Return the [x, y] coordinate for the center point of the cell that contains the specified text.  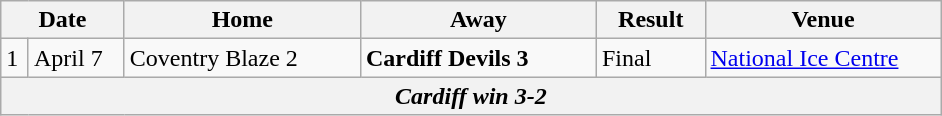
National Ice Centre [823, 58]
Cardiff win 3-2 [471, 96]
Final [650, 58]
Date [63, 20]
April 7 [76, 58]
Venue [823, 20]
Result [650, 20]
1 [15, 58]
Away [478, 20]
Home [242, 20]
Coventry Blaze 2 [242, 58]
Cardiff Devils 3 [478, 58]
